Locate the cell with the specified text and output its [X, Y] center coordinate. 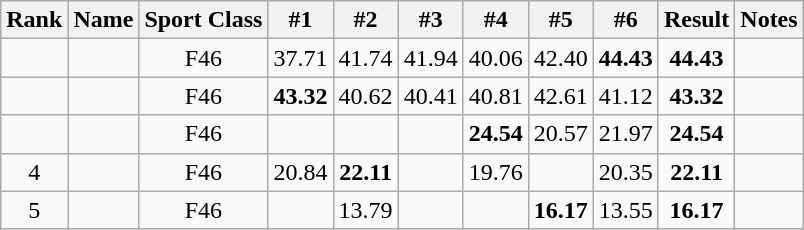
42.40 [560, 58]
40.62 [366, 96]
4 [34, 172]
40.41 [430, 96]
20.57 [560, 134]
#3 [430, 20]
13.79 [366, 210]
#2 [366, 20]
#4 [496, 20]
40.06 [496, 58]
13.55 [626, 210]
37.71 [300, 58]
Notes [769, 20]
#1 [300, 20]
Rank [34, 20]
Result [696, 20]
41.74 [366, 58]
20.35 [626, 172]
5 [34, 210]
19.76 [496, 172]
42.61 [560, 96]
#6 [626, 20]
#5 [560, 20]
20.84 [300, 172]
41.94 [430, 58]
Sport Class [204, 20]
41.12 [626, 96]
Name [104, 20]
40.81 [496, 96]
21.97 [626, 134]
